Detect which cell encompasses the target text, then output its [X, Y] center coordinate. 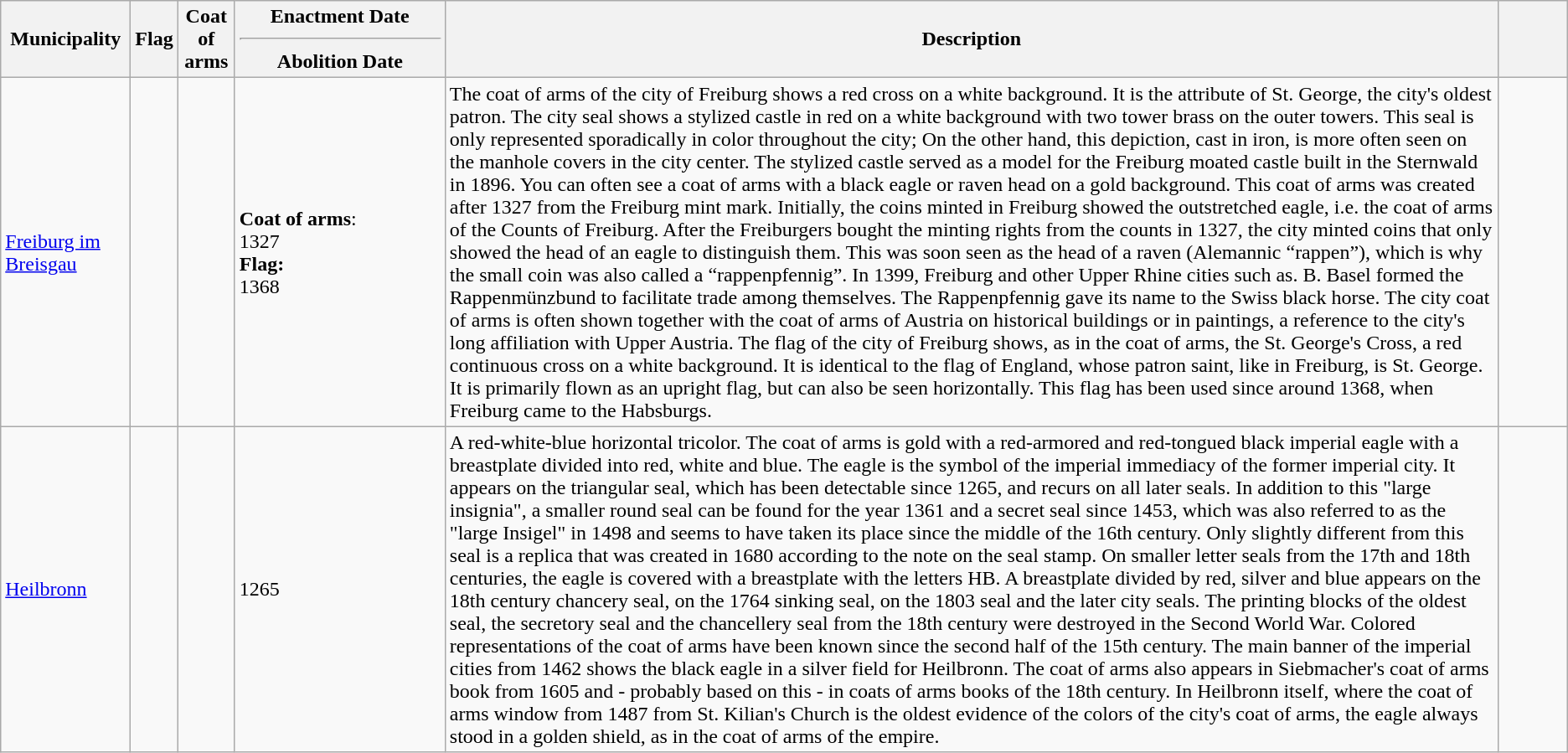
Flag [154, 39]
Enactment DateAbolition Date [340, 39]
Freiburg im Breisgau [65, 252]
1265 [340, 590]
Coat of arms [206, 39]
Coat of arms:1327Flag:1368 [340, 252]
Municipality [65, 39]
Heilbronn [65, 590]
Description [972, 39]
